Extract the [X, Y] coordinate from the center of the cell holding the provided text.  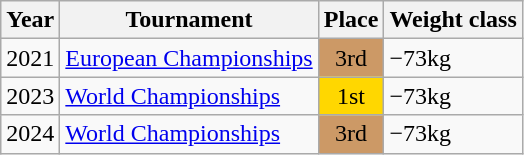
Place [351, 20]
2021 [30, 58]
1st [351, 96]
2023 [30, 96]
Tournament [189, 20]
European Championships [189, 58]
Weight class [453, 20]
Year [30, 20]
2024 [30, 134]
